Output the (x, y) coordinate of the center of the cell containing the given text.  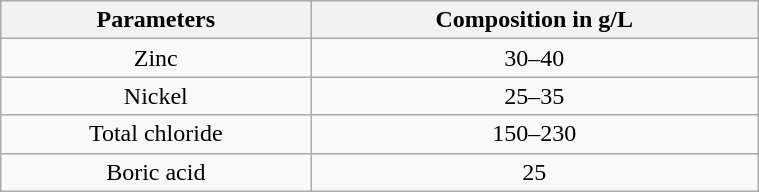
150–230 (534, 134)
Boric acid (156, 172)
Nickel (156, 96)
Composition in g/L (534, 20)
25 (534, 172)
25–35 (534, 96)
Zinc (156, 58)
Parameters (156, 20)
Total chloride (156, 134)
30–40 (534, 58)
